Search for the cell housing the specified text and yield its [x, y] center coordinate. 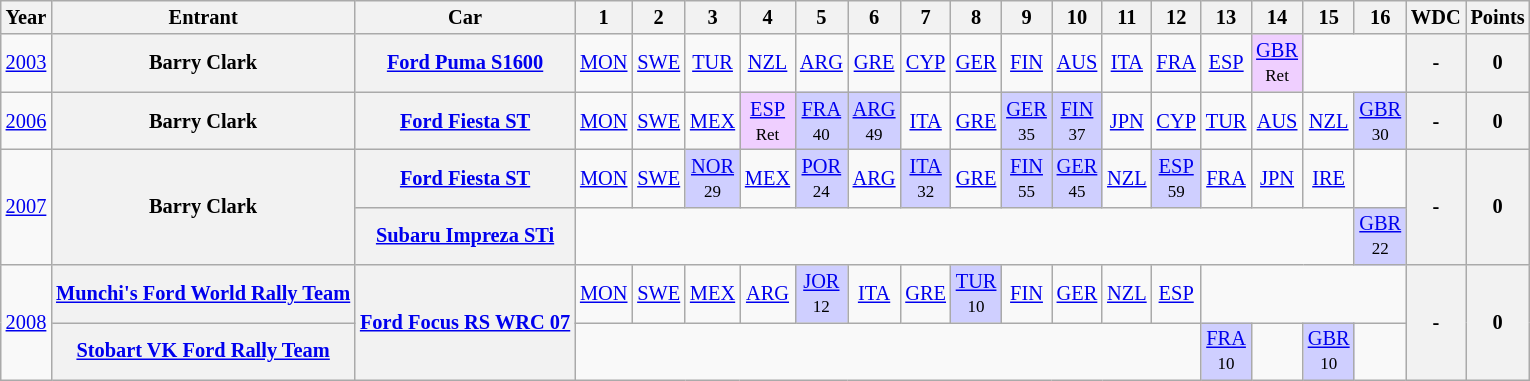
ITA32 [925, 178]
1 [604, 17]
ESP59 [1176, 178]
10 [1077, 17]
NOR29 [712, 178]
8 [976, 17]
Entrant [203, 17]
Munchi's Ford World Rally Team [203, 294]
ARG49 [874, 121]
Year [26, 17]
Subaru Impreza STi [465, 236]
Ford Focus RS WRC 07 [465, 322]
POR24 [822, 178]
2006 [26, 121]
GER45 [1077, 178]
GBR10 [1329, 351]
TUR10 [976, 294]
GER35 [1026, 121]
FIN55 [1026, 178]
Ford Puma S1600 [465, 63]
ESPRet [768, 121]
9 [1026, 17]
GBR22 [1380, 236]
Points [1498, 17]
7 [925, 17]
GBR30 [1380, 121]
GBRRet [1277, 63]
WDC [1436, 17]
12 [1176, 17]
2 [658, 17]
16 [1380, 17]
13 [1226, 17]
JOR12 [822, 294]
FIN37 [1077, 121]
4 [768, 17]
FRA40 [822, 121]
2008 [26, 322]
2003 [26, 63]
FRA10 [1226, 351]
Stobart VK Ford Rally Team [203, 351]
15 [1329, 17]
14 [1277, 17]
5 [822, 17]
3 [712, 17]
IRE [1329, 178]
2007 [26, 206]
Car [465, 17]
6 [874, 17]
11 [1126, 17]
